Capture the cell that displays the provided text and extract its (X, Y) central coordinate. 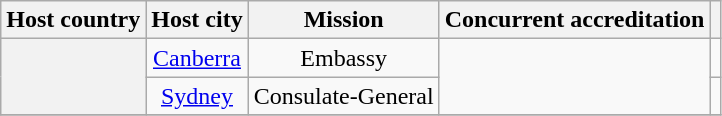
Host city (197, 20)
Consulate-General (344, 96)
Concurrent accreditation (574, 20)
Host country (74, 20)
Embassy (344, 58)
Mission (344, 20)
Canberra (197, 58)
Sydney (197, 96)
